Search for the cell housing the specified text and yield its [X, Y] center coordinate. 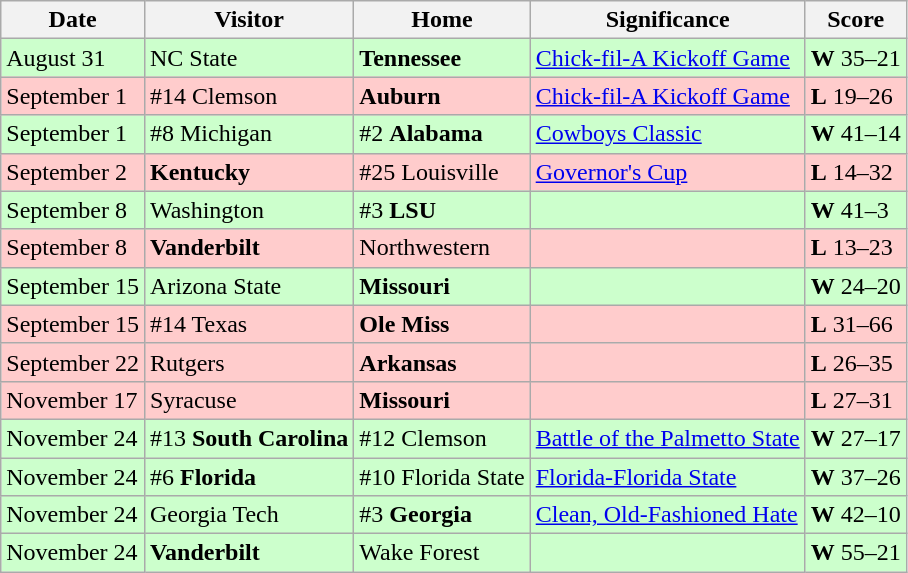
#10 Florida State [442, 477]
NC State [248, 58]
#25 Louisville [442, 172]
Arkansas [442, 362]
September 22 [73, 362]
Washington [248, 210]
W 37–26 [856, 477]
Northwestern [442, 248]
Rutgers [248, 362]
Syracuse [248, 400]
Significance [668, 20]
Tennessee [442, 58]
W 55–21 [856, 553]
Ole Miss [442, 324]
Wake Forest [442, 553]
Clean, Old-Fashioned Hate [668, 515]
#8 Michigan [248, 134]
September 2 [73, 172]
L 19–26 [856, 96]
Score [856, 20]
W 41–3 [856, 210]
#14 Texas [248, 324]
#3 LSU [442, 210]
August 31 [73, 58]
#13 South Carolina [248, 438]
#2 Alabama [442, 134]
Battle of the Palmetto State [668, 438]
Georgia Tech [248, 515]
Governor's Cup [668, 172]
Kentucky [248, 172]
Auburn [442, 96]
#3 Georgia [442, 515]
L 26–35 [856, 362]
W 24–20 [856, 286]
Home [442, 20]
W 42–10 [856, 515]
W 35–21 [856, 58]
#14 Clemson [248, 96]
#6 Florida [248, 477]
Date [73, 20]
L 14–32 [856, 172]
L 27–31 [856, 400]
Florida-Florida State [668, 477]
Cowboys Classic [668, 134]
W 41–14 [856, 134]
November 17 [73, 400]
L 13–23 [856, 248]
W 27–17 [856, 438]
#12 Clemson [442, 438]
Visitor [248, 20]
Arizona State [248, 286]
L 31–66 [856, 324]
